Pinpoint the cell where the given text exists, returning its [x, y] midpoint coordinate. 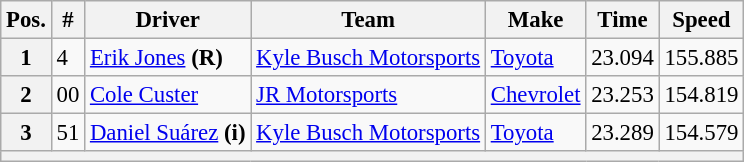
23.289 [622, 133]
Make [535, 20]
Time [622, 20]
154.579 [702, 133]
154.819 [702, 95]
23.094 [622, 58]
Speed [702, 20]
155.885 [702, 58]
4 [68, 58]
Chevrolet [535, 95]
23.253 [622, 95]
1 [26, 58]
Cole Custer [168, 95]
00 [68, 95]
Team [368, 20]
3 [26, 133]
Daniel Suárez (i) [168, 133]
51 [68, 133]
2 [26, 95]
Driver [168, 20]
Erik Jones (R) [168, 58]
JR Motorsports [368, 95]
Pos. [26, 20]
# [68, 20]
